Determine the [x, y] coordinate at the center of the cell enclosing the given text.  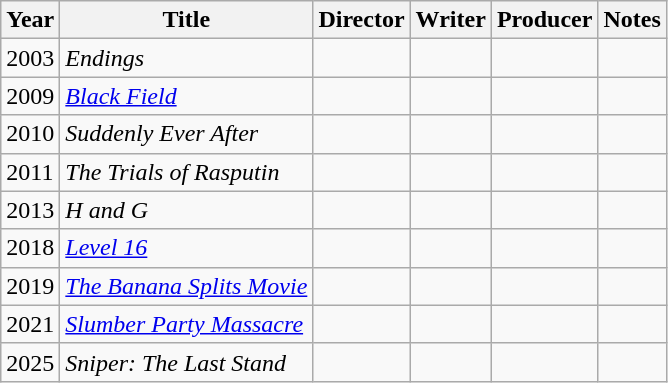
2018 [30, 248]
Slumber Party Massacre [186, 324]
2013 [30, 210]
2010 [30, 134]
Writer [450, 20]
2021 [30, 324]
Director [362, 20]
Sniper: The Last Stand [186, 362]
Endings [186, 58]
Notes [632, 20]
The Trials of Rasputin [186, 172]
The Banana Splits Movie [186, 286]
Year [30, 20]
2025 [30, 362]
Level 16 [186, 248]
H and G [186, 210]
Suddenly Ever After [186, 134]
Producer [544, 20]
2011 [30, 172]
2019 [30, 286]
2009 [30, 96]
2003 [30, 58]
Title [186, 20]
Black Field [186, 96]
